Find where the given text appears and provide that cell's center as [x, y] coordinate. 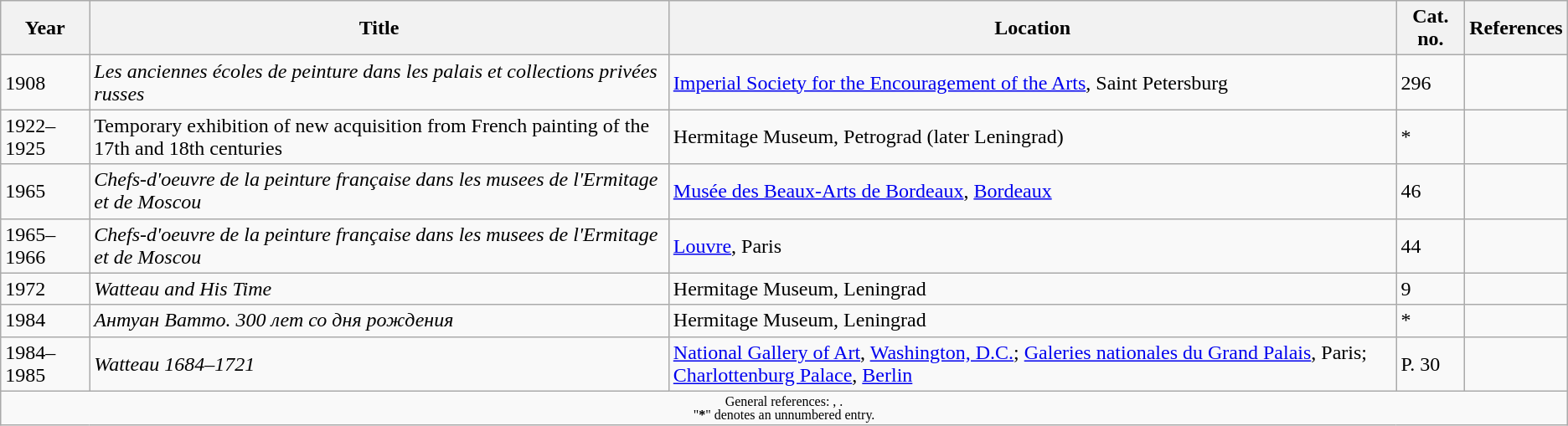
Year [45, 28]
44 [1431, 246]
P. 30 [1431, 363]
296 [1431, 82]
Musée des Beaux-Arts de Bordeaux, Bordeaux [1032, 191]
Temporary exhibition of new acquisition from French painting of the 17th and 18th centuries [379, 137]
Title [379, 28]
National Gallery of Art, Washington, D.C.; Galeries nationales du Grand Palais, Paris; Charlottenburg Palace, Berlin [1032, 363]
Imperial Society for the Encouragement of the Arts, Saint Petersburg [1032, 82]
Антуан Ватто. 300 лет со дня рождения [379, 321]
1908 [45, 82]
References [1516, 28]
1984–1985 [45, 363]
Location [1032, 28]
Cat. no. [1431, 28]
Watteau and His Time [379, 289]
1984 [45, 321]
Louvre, Paris [1032, 246]
1965–1966 [45, 246]
46 [1431, 191]
1922–1925 [45, 137]
1972 [45, 289]
1965 [45, 191]
9 [1431, 289]
Les anciennes écoles de peinture dans les palais et collections privées russes [379, 82]
Watteau 1684–1721 [379, 363]
General references: , ."*" denotes an unnumbered entry. [784, 408]
Hermitage Museum, Petrograd (later Leningrad) [1032, 137]
